Pinpoint the cell where the given text exists, returning its [x, y] midpoint coordinate. 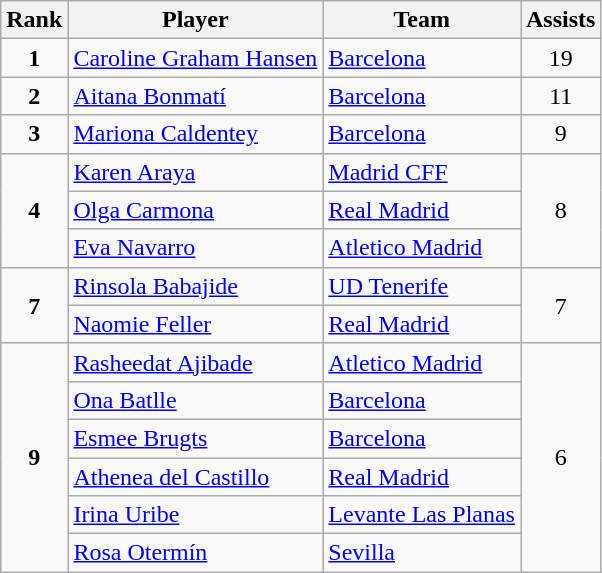
Irina Uribe [196, 515]
Player [196, 20]
3 [34, 134]
Mariona Caldentey [196, 134]
4 [34, 210]
Karen Araya [196, 172]
Olga Carmona [196, 210]
19 [560, 58]
Athenea del Castillo [196, 477]
Ona Batlle [196, 400]
Sevilla [422, 553]
Naomie Feller [196, 324]
Caroline Graham Hansen [196, 58]
Team [422, 20]
Eva Navarro [196, 248]
Madrid CFF [422, 172]
Rasheedat Ajibade [196, 362]
Rinsola Babajide [196, 286]
1 [34, 58]
Aitana Bonmatí [196, 96]
Assists [560, 20]
Esmee Brugts [196, 438]
2 [34, 96]
UD Tenerife [422, 286]
Rosa Otermín [196, 553]
6 [560, 457]
Levante Las Planas [422, 515]
11 [560, 96]
8 [560, 210]
Rank [34, 20]
